Pinpoint the cell where the given text exists, returning its (x, y) midpoint coordinate. 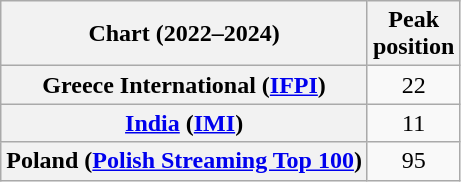
Greece International (IFPI) (184, 85)
Poland (Polish Streaming Top 100) (184, 161)
95 (413, 161)
India (IMI) (184, 123)
11 (413, 123)
Peakposition (413, 34)
22 (413, 85)
Chart (2022–2024) (184, 34)
